Determine the [x, y] coordinate at the center of the cell enclosing the given text.  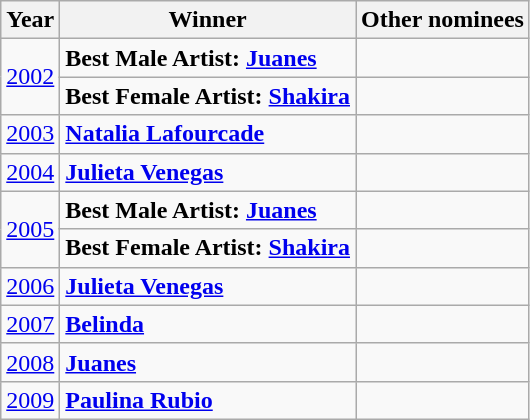
2007 [30, 324]
2003 [30, 134]
Winner [208, 20]
Juanes [208, 362]
Year [30, 20]
2005 [30, 229]
2004 [30, 172]
Belinda [208, 324]
Other nominees [443, 20]
2008 [30, 362]
2002 [30, 77]
2009 [30, 400]
Natalia Lafourcade [208, 134]
2006 [30, 286]
Paulina Rubio [208, 400]
